Search for the cell housing the specified text and yield its (X, Y) center coordinate. 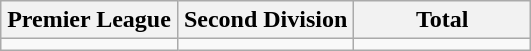
Total (442, 20)
Premier League (90, 20)
Second Division (266, 20)
